Detect which cell encompasses the target text, then output its (x, y) center coordinate. 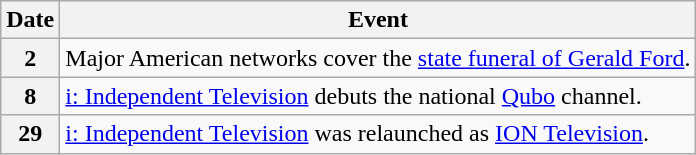
2 (30, 58)
i: Independent Television debuts the national Qubo channel. (378, 96)
Date (30, 20)
29 (30, 134)
Event (378, 20)
i: Independent Television was relaunched as ION Television. (378, 134)
8 (30, 96)
Major American networks cover the state funeral of Gerald Ford. (378, 58)
